Extract the (x, y) coordinate from the center of the cell holding the provided text.  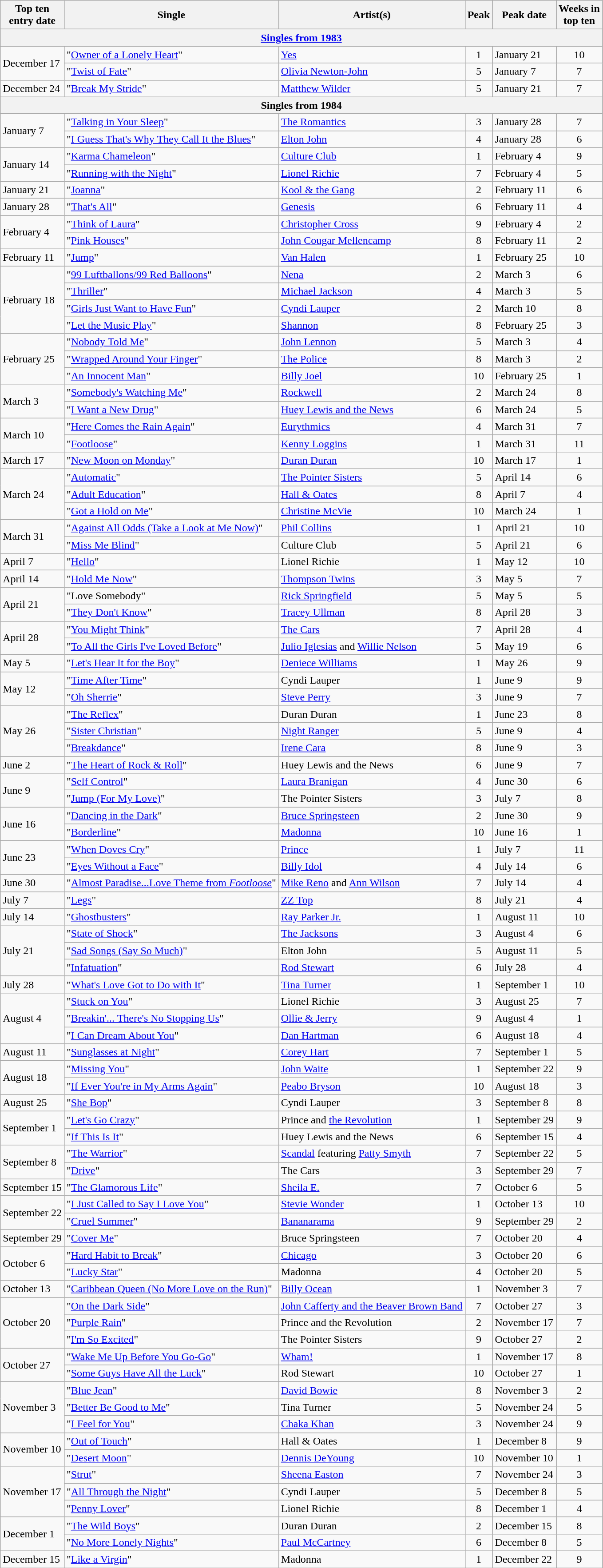
December 17 (32, 63)
Yes (372, 55)
"No More Lonely Nights" (171, 1542)
"Talking in Your Sleep" (171, 122)
Top tenentry date (32, 15)
Scandal featuring Patty Smyth (372, 1154)
Dan Hartman (372, 1035)
John Cougar Mellencamp (372, 241)
"The Warrior" (171, 1154)
David Bowie (372, 1390)
Chaka Khan (372, 1424)
"Sister Christian" (171, 731)
"When Doves Cry" (171, 849)
"Wake Me Up Before You Go-Go" (171, 1357)
"That's All" (171, 207)
"All Through the Night" (171, 1492)
"I Just Called to Say I Love You" (171, 1204)
"Break My Stride" (171, 88)
"Blue Jean" (171, 1390)
"Let the Music Play" (171, 325)
"I Want a New Drug" (171, 410)
"Sunglasses at Night" (171, 1052)
Matthew Wilder (372, 88)
"Let's Go Crazy" (171, 1120)
"Penny Lover" (171, 1508)
Corey Hart (372, 1052)
"Footloose" (171, 443)
"You Might Think" (171, 629)
"Strut" (171, 1475)
ZZ Top (372, 900)
Van Halen (372, 258)
"Running with the Night" (171, 173)
"Think of Laura" (171, 223)
Laura Branigan (372, 782)
"Here Comes the Rain Again" (171, 426)
"Legs" (171, 900)
Paul McCartney (372, 1542)
Christopher Cross (372, 223)
"Like a Virgin" (171, 1559)
Billy Ocean (372, 1289)
"Karma Chameleon" (171, 156)
"Lucky Star" (171, 1272)
Wham! (372, 1357)
"To All the Girls I've Loved Before" (171, 646)
Julio Iglesias and Willie Nelson (372, 646)
"If This Is It" (171, 1137)
"Owner of a Lonely Heart" (171, 55)
Irene Cara (372, 748)
Chicago (372, 1255)
"Breakdance" (171, 748)
Prince (372, 849)
Christine McVie (372, 511)
Ray Parker Jr. (372, 917)
"The Wild Boys" (171, 1525)
John Lennon (372, 342)
"Almost Paradise...Love Theme from Footloose" (171, 883)
"Ghostbusters" (171, 917)
"An Innocent Man" (171, 376)
Billy Joel (372, 376)
"Cover Me" (171, 1238)
Singles from 1983 (301, 38)
"Nobody Told Me" (171, 342)
"Hello" (171, 562)
"They Don't Know" (171, 613)
Single (171, 15)
Rockwell (372, 393)
January 14 (32, 164)
"Automatic" (171, 477)
"Let's Hear It for the Boy" (171, 663)
John Waite (372, 1069)
"Jump" (171, 258)
Michael Jackson (372, 291)
Mike Reno and Ann Wilson (372, 883)
Weeks intop ten (579, 15)
John Cafferty and the Beaver Brown Band (372, 1305)
"Hard Habit to Break" (171, 1255)
"Better Be Good to Me" (171, 1407)
"Missing You" (171, 1069)
Tracey Ullman (372, 613)
"I Guess That's Why They Call It the Blues" (171, 139)
"If Ever You're in My Arms Again" (171, 1086)
"The Reflex" (171, 714)
Dennis DeYoung (372, 1458)
Ollie & Jerry (372, 1018)
Shannon (372, 325)
"Caribbean Queen (No More Love on the Run)" (171, 1289)
"Joanna" (171, 190)
"Thriller" (171, 291)
February 18 (32, 300)
"Stuck on You" (171, 1001)
"Self Control" (171, 782)
"The Glamorous Life" (171, 1187)
Peak (479, 15)
"Breakin'... There's No Stopping Us" (171, 1018)
"The Heart of Rock & Roll" (171, 764)
"Adult Education" (171, 494)
"Got a Hold on Me" (171, 511)
"Out of Touch" (171, 1441)
"Hold Me Now" (171, 579)
Genesis (372, 207)
"New Moon on Monday" (171, 460)
"Oh Sherrie" (171, 697)
"Drive" (171, 1170)
May 19 (524, 646)
Thompson Twins (372, 579)
Bananarama (372, 1221)
The Jacksons (372, 934)
"I Can Dream About You" (171, 1035)
Olivia Newton-John (372, 72)
"Wrapped Around Your Finger" (171, 359)
December 22 (524, 1559)
"Infatuation" (171, 967)
"Purple Rain" (171, 1323)
Kenny Loggins (372, 443)
"Desert Moon" (171, 1458)
"Love Somebody" (171, 596)
"Cruel Summer" (171, 1221)
Peak date (524, 15)
"Twist of Fate" (171, 72)
Sheena Easton (372, 1475)
"Against All Odds (Take a Look at Me Now)" (171, 528)
"Jump (For My Love)" (171, 799)
December 24 (32, 88)
"I'm So Excited" (171, 1340)
Sheila E. (372, 1187)
June 2 (32, 764)
Stevie Wonder (372, 1204)
"On the Dark Side" (171, 1305)
Kool & the Gang (372, 190)
"Time After Time" (171, 680)
Peabo Bryson (372, 1086)
"I Feel for You" (171, 1424)
"Some Guys Have All the Luck" (171, 1373)
The Police (372, 359)
Singles from 1984 (301, 105)
Steve Perry (372, 697)
"Eyes Without a Face" (171, 866)
"Miss Me Blind" (171, 545)
"She Bop" (171, 1103)
"Borderline" (171, 832)
Deniece Williams (372, 663)
"Somebody's Watching Me" (171, 393)
Eurythmics (372, 426)
"99 Luftballons/99 Red Balloons" (171, 275)
Rick Springfield (372, 596)
The Romantics (372, 122)
Night Ranger (372, 731)
Phil Collins (372, 528)
Billy Idol (372, 866)
Artist(s) (372, 15)
"Pink Houses" (171, 241)
"Dancing in the Dark" (171, 816)
Nena (372, 275)
"What's Love Got to Do with It" (171, 984)
"Girls Just Want to Have Fun" (171, 308)
"Sad Songs (Say So Much)" (171, 951)
"State of Shock" (171, 934)
